Output the (X, Y) coordinate of the center of the cell containing the given text.  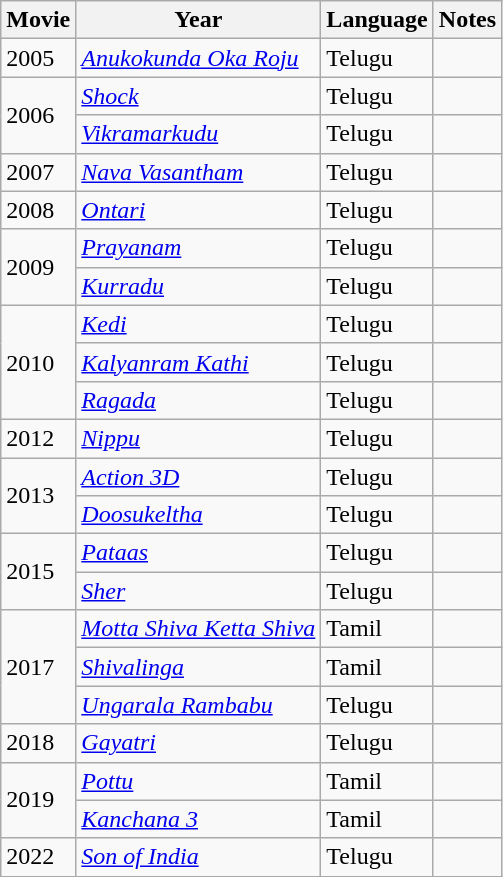
Notes (467, 20)
Doosukeltha (198, 515)
Nava Vasantham (198, 172)
Pottu (198, 781)
2015 (38, 572)
Ragada (198, 400)
2010 (38, 362)
Kurradu (198, 286)
Sher (198, 591)
2018 (38, 743)
2008 (38, 210)
2013 (38, 496)
Action 3D (198, 477)
2005 (38, 58)
Kedi (198, 324)
2007 (38, 172)
2006 (38, 115)
Language (377, 20)
2009 (38, 267)
Ungarala Rambabu (198, 705)
Shivalinga (198, 667)
2022 (38, 857)
2019 (38, 800)
Kalyanram Kathi (198, 362)
2012 (38, 438)
Gayatri (198, 743)
Ontari (198, 210)
Motta Shiva Ketta Shiva (198, 629)
Anukokunda Oka Roju (198, 58)
Pataas (198, 553)
Nippu (198, 438)
Movie (38, 20)
Year (198, 20)
Kanchana 3 (198, 819)
Vikramarkudu (198, 134)
2017 (38, 667)
Son of India (198, 857)
Prayanam (198, 248)
Shock (198, 96)
